Extract the (X, Y) coordinate from the center of the cell holding the provided text.  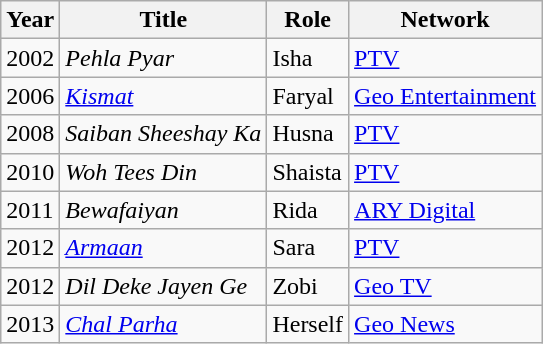
2002 (30, 58)
Chal Parha (164, 324)
Dil Deke Jayen Ge (164, 286)
Title (164, 20)
Geo Entertainment (446, 96)
ARY Digital (446, 210)
Rida (308, 210)
2006 (30, 96)
Isha (308, 58)
Shaista (308, 172)
Geo TV (446, 286)
Bewafaiyan (164, 210)
Geo News (446, 324)
Herself (308, 324)
Armaan (164, 248)
Zobi (308, 286)
Husna (308, 134)
Pehla Pyar (164, 58)
Year (30, 20)
Sara (308, 248)
Network (446, 20)
Woh Tees Din (164, 172)
2008 (30, 134)
2013 (30, 324)
Faryal (308, 96)
2011 (30, 210)
Role (308, 20)
Saiban Sheeshay Ka (164, 134)
Kismat (164, 96)
2010 (30, 172)
